Capture the cell that displays the provided text and extract its [x, y] central coordinate. 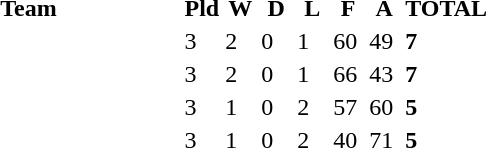
66 [348, 74]
43 [384, 74]
49 [384, 41]
57 [348, 107]
